Determine the [x, y] coordinate at the center of the cell enclosing the given text.  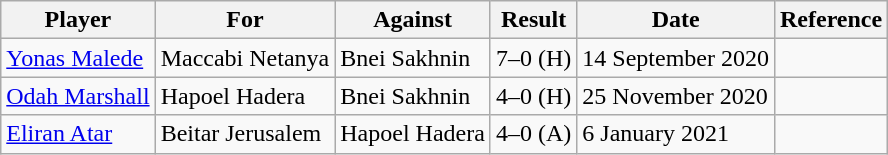
For [245, 20]
25 November 2020 [676, 96]
Yonas Malede [78, 58]
Against [413, 20]
4–0 (A) [533, 134]
6 January 2021 [676, 134]
4–0 (H) [533, 96]
Maccabi Netanya [245, 58]
Odah Marshall [78, 96]
7–0 (H) [533, 58]
Player [78, 20]
Beitar Jerusalem [245, 134]
Eliran Atar [78, 134]
14 September 2020 [676, 58]
Reference [830, 20]
Date [676, 20]
Result [533, 20]
